Determine the [X, Y] coordinate at the center of the cell enclosing the given text.  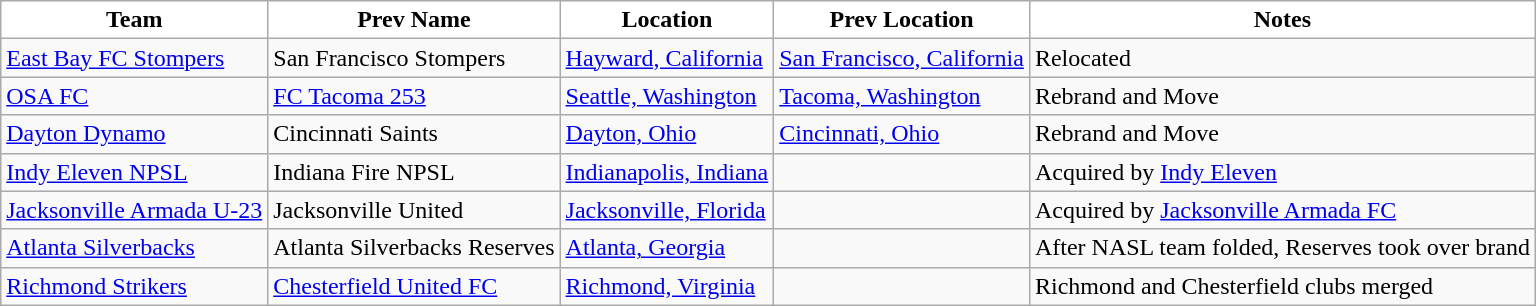
FC Tacoma 253 [414, 96]
Hayward, California [667, 58]
Indiana Fire NPSL [414, 172]
Tacoma, Washington [902, 96]
Richmond and Chesterfield clubs merged [1282, 286]
Jacksonville, Florida [667, 210]
Indy Eleven NPSL [134, 172]
OSA FC [134, 96]
Atlanta Silverbacks Reserves [414, 248]
Indianapolis, Indiana [667, 172]
San Francisco, California [902, 58]
Atlanta Silverbacks [134, 248]
Richmond Strikers [134, 286]
Relocated [1282, 58]
After NASL team folded, Reserves took over brand [1282, 248]
Cincinnati Saints [414, 134]
Dayton Dynamo [134, 134]
Seattle, Washington [667, 96]
Jacksonville Armada U-23 [134, 210]
Location [667, 20]
San Francisco Stompers [414, 58]
East Bay FC Stompers [134, 58]
Team [134, 20]
Notes [1282, 20]
Prev Location [902, 20]
Cincinnati, Ohio [902, 134]
Acquired by Jacksonville Armada FC [1282, 210]
Dayton, Ohio [667, 134]
Jacksonville United [414, 210]
Chesterfield United FC [414, 286]
Atlanta, Georgia [667, 248]
Richmond, Virginia [667, 286]
Prev Name [414, 20]
Acquired by Indy Eleven [1282, 172]
